Determine the [x, y] coordinate at the center of the cell enclosing the given text.  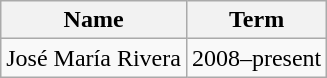
Term [256, 20]
José María Rivera [94, 58]
Name [94, 20]
2008–present [256, 58]
